Pinpoint the cell where the given text exists, returning its (X, Y) midpoint coordinate. 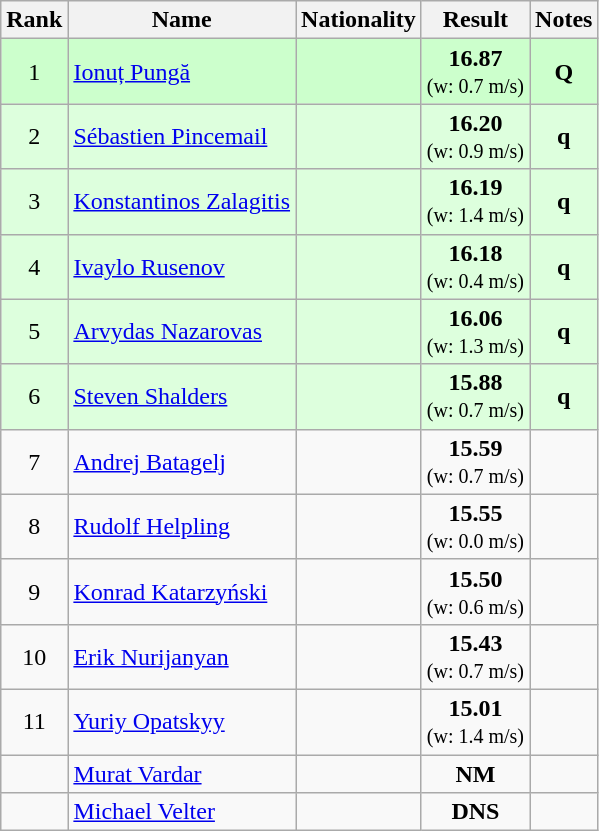
Andrej Batagelj (182, 462)
16.87(w: 0.7 m/s) (475, 72)
5 (34, 332)
DNS (475, 812)
Rudolf Helpling (182, 526)
15.43(w: 0.7 m/s) (475, 656)
Erik Nurijanyan (182, 656)
16.06(w: 1.3 m/s) (475, 332)
8 (34, 526)
Name (182, 20)
Notes (564, 20)
7 (34, 462)
Nationality (359, 20)
Yuriy Opatskyy (182, 722)
9 (34, 592)
Sébastien Pincemail (182, 136)
Arvydas Nazarovas (182, 332)
15.55(w: 0.0 m/s) (475, 526)
15.01(w: 1.4 m/s) (475, 722)
Michael Velter (182, 812)
2 (34, 136)
1 (34, 72)
Ionuț Pungă (182, 72)
16.20(w: 0.9 m/s) (475, 136)
Murat Vardar (182, 773)
11 (34, 722)
16.18(w: 0.4 m/s) (475, 266)
10 (34, 656)
Q (564, 72)
15.59(w: 0.7 m/s) (475, 462)
3 (34, 202)
Result (475, 20)
4 (34, 266)
Konrad Katarzyński (182, 592)
Steven Shalders (182, 396)
16.19(w: 1.4 m/s) (475, 202)
Konstantinos Zalagitis (182, 202)
6 (34, 396)
15.50(w: 0.6 m/s) (475, 592)
15.88(w: 0.7 m/s) (475, 396)
Ivaylo Rusenov (182, 266)
Rank (34, 20)
NM (475, 773)
